Find where the given text appears and provide that cell's center as [X, Y] coordinate. 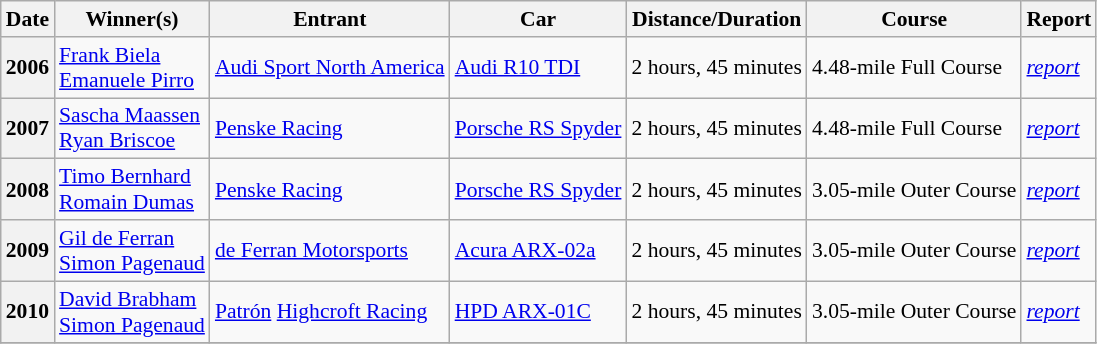
de Ferran Motorsports [330, 250]
Acura ARX-02a [538, 250]
2008 [28, 190]
Sascha Maassen Ryan Briscoe [132, 128]
2007 [28, 128]
Report [1058, 19]
HPD ARX-01C [538, 312]
Distance/Duration [716, 19]
Winner(s) [132, 19]
2006 [28, 68]
Patrón Highcroft Racing [330, 312]
2010 [28, 312]
Date [28, 19]
Car [538, 19]
Audi Sport North America [330, 68]
Entrant [330, 19]
David Brabham Simon Pagenaud [132, 312]
2009 [28, 250]
Frank Biela Emanuele Pirro [132, 68]
Timo Bernhard Romain Dumas [132, 190]
Audi R10 TDI [538, 68]
Gil de Ferran Simon Pagenaud [132, 250]
Course [914, 19]
